Locate the cell with the specified text and output its [x, y] center coordinate. 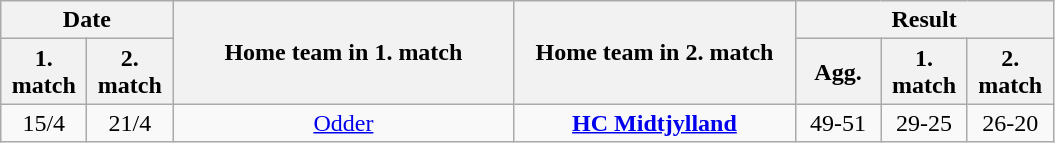
Home team in 2. match [654, 52]
Odder [344, 123]
Home team in 1. match [344, 52]
15/4 [44, 123]
49-51 [838, 123]
21/4 [130, 123]
HC Midtjylland [654, 123]
Result [924, 20]
26-20 [1010, 123]
Agg. [838, 72]
Date [87, 20]
29-25 [924, 123]
